Pinpoint the cell where the given text exists, returning its [X, Y] midpoint coordinate. 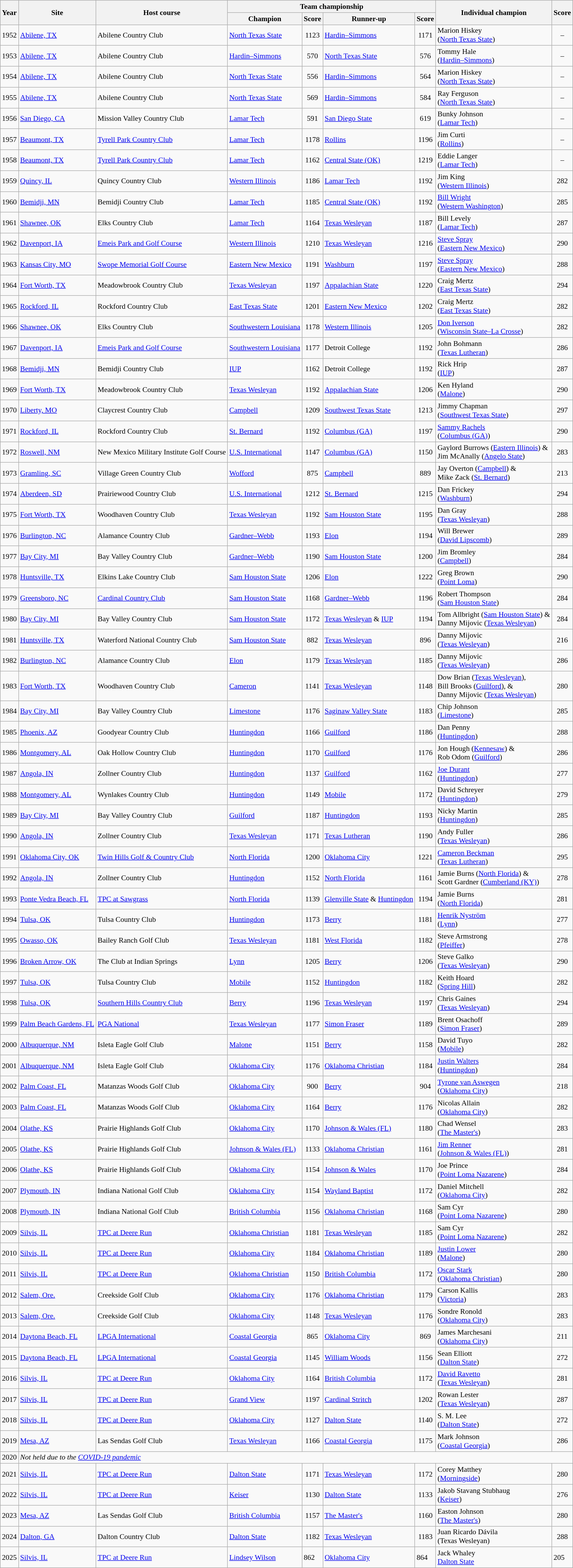
Sammy Rachels(Columbus (GA)) [494, 431]
1977 [10, 557]
IUP [265, 368]
276 [562, 1495]
Runner-up [369, 19]
David Tuyo(Mobile) [494, 1045]
279 [562, 794]
Site [57, 12]
1990 [10, 837]
Mission Valley Country Club [162, 119]
Gramling, SC [57, 473]
889 [425, 473]
Oak Hollow Country Club [162, 753]
1957 [10, 139]
Bill Levely(Lamar Tech) [494, 223]
Dan Frickey(Washburn) [494, 494]
Bill Wright(Western Washington) [494, 202]
Washburn [369, 265]
2018 [10, 1420]
1981 [10, 640]
Wynlakes Country Club [162, 794]
1986 [10, 753]
Bailey Ranch Golf Club [162, 940]
2017 [10, 1399]
Oklahoma City, OK [57, 857]
Jim Curti(Rollins) [494, 139]
Quincy, IL [57, 181]
Steve Galko(Texas Wesleyan) [494, 961]
Greg Brown(Point Loma) [494, 577]
1191 [312, 265]
211 [562, 1337]
556 [312, 77]
1151 [312, 1045]
1982 [10, 660]
Jay Overton (Campbell) &Mike Zack (St. Bernard) [494, 473]
213 [562, 473]
2001 [10, 1066]
1158 [425, 1045]
1220 [425, 285]
862 [312, 1558]
2003 [10, 1107]
Texas Lutheran [369, 837]
2015 [10, 1358]
1222 [425, 577]
Ken Hyland(Malone) [494, 390]
896 [425, 640]
1212 [312, 494]
1963 [10, 265]
Sean Elliott(Dalton State) [494, 1358]
Juan Ricardo Dávila(Texas Wesleyan) [494, 1537]
Texas Wesleyan & IUP [369, 619]
2023 [10, 1515]
Limestone [265, 711]
Swope Memorial Golf Course [162, 265]
2013 [10, 1316]
Prairiewood Country Club [162, 494]
Corey Matthey(Morningside) [494, 1474]
Jon Hough (Kennesaw) &Rob Odom (Guilford) [494, 753]
PGA National [162, 1024]
Dalton, GA [57, 1537]
297 [562, 411]
1201 [312, 306]
The Master's [369, 1515]
1137 [312, 774]
1147 [312, 452]
Not held due to the COVID-19 pandemic [295, 1457]
Rowan Lester(Texas Wesleyan) [494, 1399]
205 [562, 1558]
Village Green Country Club [162, 473]
2005 [10, 1149]
1966 [10, 327]
Palm Beach Gardens, FL [57, 1024]
Southwest Texas State [369, 411]
1969 [10, 390]
Sondre Ronold(Oklahoma City) [494, 1316]
Jim King(Western Illinois) [494, 181]
Kansas City, MO [57, 265]
1996 [10, 961]
2025 [10, 1558]
2004 [10, 1128]
Wofford [265, 473]
1965 [10, 306]
Tommy Hale(Hardin–Simmons) [494, 56]
1993 [10, 899]
1961 [10, 223]
570 [312, 56]
East Texas State [265, 306]
1215 [425, 494]
Tyrone van Aswegen(Oklahoma City) [494, 1086]
Jimmy Chapman(Southwest Texas State) [494, 411]
Cameron [265, 686]
1979 [10, 598]
1130 [312, 1495]
1216 [425, 244]
1123 [312, 35]
John Bohmann(Texas Lutheran) [494, 348]
2020 [10, 1457]
Jamie Burns(North Florida) [494, 899]
1989 [10, 815]
875 [312, 473]
1992 [10, 878]
2019 [10, 1441]
Dan Gray(Texas Wesleyan) [494, 514]
San Diego, CA [57, 119]
Twin Hills Golf & Country Club [162, 857]
Lynn [265, 961]
2011 [10, 1274]
Claycrest Country Club [162, 411]
Wayland Baptist [369, 1191]
Grand View [265, 1399]
1210 [312, 244]
Chris Gaines(Texas Wesleyan) [494, 1003]
Justin Lower(Malone) [494, 1253]
1127 [312, 1420]
Carson Kallis(Victoria) [494, 1295]
1173 [312, 920]
Malone [265, 1045]
1213 [425, 411]
1140 [425, 1420]
1964 [10, 285]
Champion [265, 19]
Nicolas Allain(Oklahoma City) [494, 1107]
1962 [10, 244]
1994 [10, 920]
591 [312, 119]
Simon Fraser [369, 1024]
1983 [10, 686]
Phoenix, AZ [57, 732]
1958 [10, 160]
West Florida [369, 940]
Jim Bromley(Campbell) [494, 557]
2022 [10, 1495]
216 [562, 640]
1953 [10, 56]
584 [425, 98]
Jakob Stavang Stubhaug(Keiser) [494, 1495]
1180 [425, 1128]
1976 [10, 536]
Saginaw Valley State [369, 711]
1141 [312, 686]
882 [312, 640]
James Marchesani(Oklahoma City) [494, 1337]
1157 [312, 1515]
1987 [10, 774]
David Ravetto(Texas Wesleyan) [494, 1378]
1960 [10, 202]
Don Iverson(Wisconsin State–La Crosse) [494, 327]
2006 [10, 1170]
1954 [10, 77]
Justin Walters(Huntingdon) [494, 1066]
2000 [10, 1045]
Gaylord Burrows (Eastern Illinois) &Jim McAnally (Angelo State) [494, 452]
1219 [425, 160]
Elkins Lake Country Club [162, 577]
564 [425, 77]
1970 [10, 411]
1959 [10, 181]
Individual champion [494, 12]
1221 [425, 857]
1995 [10, 940]
Lindsey Wilson [265, 1558]
1956 [10, 119]
2014 [10, 1337]
Will Brewer(David Lipscomb) [494, 536]
Mark Johnson(Coastal Georgia) [494, 1441]
1988 [10, 794]
Daniel Mitchell(Oklahoma City) [494, 1191]
Rollins [369, 139]
Jamie Burns (North Florida) &Scott Gardner (Cumberland (KY)) [494, 878]
1978 [10, 577]
569 [312, 98]
1195 [425, 514]
1999 [10, 1024]
Glenville State & Huntingdon [369, 899]
1175 [425, 1441]
Jack WhaleyDalton State [494, 1558]
Tom Allbright (Sam Houston State) &Danny Mijovic (Texas Wesleyan) [494, 619]
Southern Hills Country Club [162, 1003]
Steve Armstrong(Pfeiffer) [494, 940]
865 [312, 1337]
1980 [10, 619]
900 [312, 1086]
William Woods [369, 1358]
1955 [10, 98]
619 [425, 119]
2002 [10, 1086]
Cardinal Country Club [162, 598]
Year [10, 12]
Liberty, MO [57, 411]
576 [425, 56]
Dalton Country Club [162, 1537]
S. M. Lee(Dalton State) [494, 1420]
2009 [10, 1232]
1998 [10, 1003]
Team championship [332, 6]
1145 [312, 1358]
Ponte Vedra Beach, FL [57, 899]
Andy Fuller(Texas Wesleyan) [494, 837]
2010 [10, 1253]
Henrik Nyström(Lynn) [494, 920]
1974 [10, 494]
1149 [312, 794]
Quincy Country Club [162, 181]
Roswell, NM [57, 452]
Dan Penny(Huntingdon) [494, 732]
869 [425, 1337]
Keiser [265, 1495]
Brent Osachoff(Simon Fraser) [494, 1024]
2016 [10, 1378]
Oscar Stark(Oklahoma Christian) [494, 1274]
904 [425, 1086]
2024 [10, 1537]
2012 [10, 1295]
David Schreyer(Huntingdon) [494, 794]
Jim Renner(Johnson & Wales (FL)) [494, 1149]
New Mexico Military Institute Golf Course [162, 452]
1967 [10, 348]
Rick Hrip(IUP) [494, 368]
Robert Thompson(Sam Houston State) [494, 598]
1975 [10, 514]
1952 [10, 35]
Bunky Johnson(Lamar Tech) [494, 119]
Johnson & Wales [369, 1170]
2021 [10, 1474]
Chip Johnson(Limestone) [494, 711]
1209 [312, 411]
Aberdeen, SD [57, 494]
1997 [10, 983]
1985 [10, 732]
Ray Ferguson(North Texas State) [494, 98]
1991 [10, 857]
295 [562, 857]
1968 [10, 368]
1160 [425, 1515]
Cardinal Stritch [369, 1399]
Host course [162, 12]
San Diego State [369, 119]
218 [562, 1086]
Goodyear Country Club [162, 732]
Keith Hoard(Spring Hill) [494, 983]
Owasso, OK [57, 940]
TPC at Sawgrass [162, 899]
1139 [312, 899]
1984 [10, 711]
Eddie Langer(Lamar Tech) [494, 160]
Broken Arrow, OK [57, 961]
Joe Prince(Point Loma Nazarene) [494, 1170]
Joe Durant(Huntingdon) [494, 774]
Waterford National Country Club [162, 640]
The Club at Indian Springs [162, 961]
1972 [10, 452]
Easton Johnson(The Master's) [494, 1515]
2008 [10, 1212]
Cameron Beckman(Texas Lutheran) [494, 857]
Nicky Martin(Huntingdon) [494, 815]
Dow Brian (Texas Wesleyan),Bill Brooks (Guilford), &Danny Mijovic (Texas Wesleyan) [494, 686]
1973 [10, 473]
1971 [10, 431]
864 [425, 1558]
Chad Wensel(The Master's) [494, 1128]
2007 [10, 1191]
Greensboro, NC [57, 598]
